Detect which cell encompasses the target text, then output its [x, y] center coordinate. 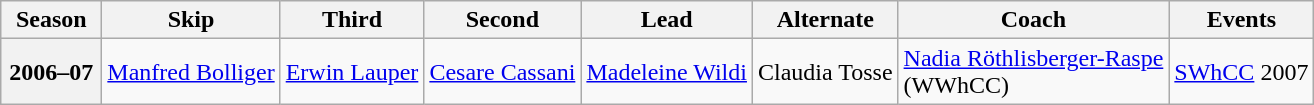
Events [1242, 20]
Madeleine Wildi [667, 72]
Skip [191, 20]
Coach [1034, 20]
Lead [667, 20]
Cesare Cassani [502, 72]
Manfred Bolliger [191, 72]
Second [502, 20]
Alternate [825, 20]
SWhCC 2007 [1242, 72]
2006–07 [52, 72]
Claudia Tosse [825, 72]
Third [352, 20]
Nadia Röthlisberger-Raspe(WWhCC) [1034, 72]
Season [52, 20]
Erwin Lauper [352, 72]
